Identify which cell holds the provided text, then report its [x, y] central coordinate. 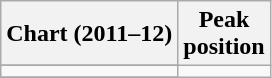
Chart (2011–12) [90, 34]
Peakposition [224, 34]
